Identify which cell holds the provided text, then report its (X, Y) central coordinate. 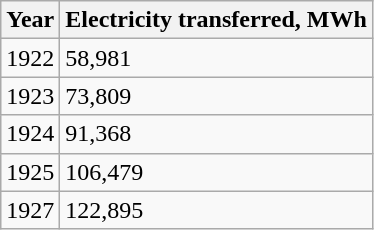
1923 (30, 96)
1925 (30, 172)
1924 (30, 134)
91,368 (216, 134)
Year (30, 20)
73,809 (216, 96)
122,895 (216, 210)
1922 (30, 58)
58,981 (216, 58)
106,479 (216, 172)
Electricity transferred, MWh (216, 20)
1927 (30, 210)
